From the cell containing the given text, extract its center point as (X, Y) coordinate. 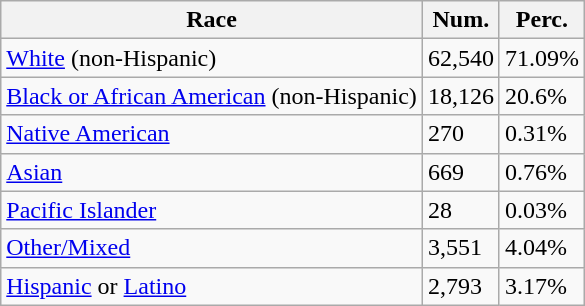
Other/Mixed (212, 248)
0.03% (542, 210)
3,551 (460, 248)
Perc. (542, 20)
270 (460, 134)
2,793 (460, 286)
Native American (212, 134)
Num. (460, 20)
0.76% (542, 172)
20.6% (542, 96)
Black or African American (non-Hispanic) (212, 96)
28 (460, 210)
4.04% (542, 248)
669 (460, 172)
Pacific Islander (212, 210)
62,540 (460, 58)
Hispanic or Latino (212, 286)
Asian (212, 172)
18,126 (460, 96)
White (non-Hispanic) (212, 58)
0.31% (542, 134)
Race (212, 20)
3.17% (542, 286)
71.09% (542, 58)
